Locate the cell with the specified text and output its [X, Y] center coordinate. 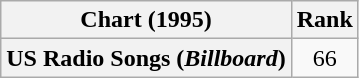
US Radio Songs (Billboard) [146, 58]
Chart (1995) [146, 20]
66 [324, 58]
Rank [324, 20]
